Search for the cell housing the specified text and yield its [X, Y] center coordinate. 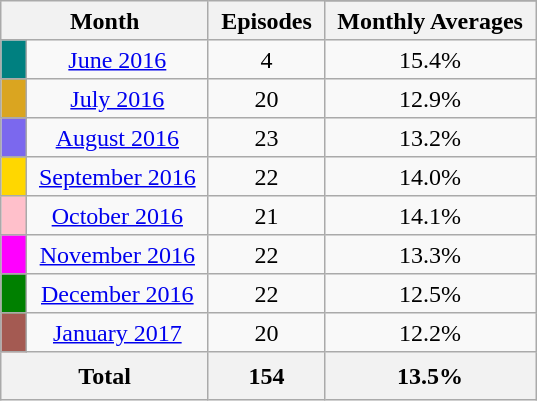
August 2016 [117, 138]
December 2016 [117, 294]
4 [266, 60]
13.5% [430, 376]
Monthly Averages [430, 20]
12.2% [430, 332]
13.3% [430, 254]
Month [105, 20]
September 2016 [117, 176]
July 2016 [117, 98]
November 2016 [117, 254]
Total [105, 376]
14.0% [430, 176]
October 2016 [117, 216]
Episodes [266, 20]
12.5% [430, 294]
21 [266, 216]
23 [266, 138]
15.4% [430, 60]
14.1% [430, 216]
13.2% [430, 138]
154 [266, 376]
12.9% [430, 98]
January 2017 [117, 332]
June 2016 [117, 60]
